Identify which cell holds the provided text, then report its (x, y) central coordinate. 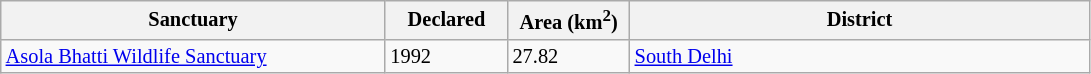
27.82 (569, 56)
South Delhi (860, 56)
Area (km2) (569, 20)
1992 (446, 56)
Asola Bhatti Wildlife Sanctuary (194, 56)
Sanctuary (194, 20)
Declared (446, 20)
District (860, 20)
